Detect which cell encompasses the target text, then output its (x, y) center coordinate. 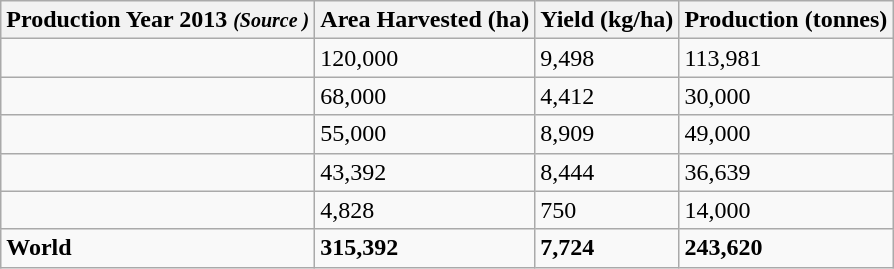
750 (607, 210)
14,000 (786, 210)
4,412 (607, 96)
4,828 (425, 210)
68,000 (425, 96)
43,392 (425, 172)
243,620 (786, 248)
113,981 (786, 58)
World (158, 248)
315,392 (425, 248)
Production (tonnes) (786, 20)
Area Harvested (ha) (425, 20)
8,909 (607, 134)
30,000 (786, 96)
36,639 (786, 172)
120,000 (425, 58)
9,498 (607, 58)
Yield (kg/ha) (607, 20)
Production Year 2013 (Source ) (158, 20)
55,000 (425, 134)
8,444 (607, 172)
7,724 (607, 248)
49,000 (786, 134)
